Scan for the cell matching the given text and deliver its [X, Y] coordinate at center. 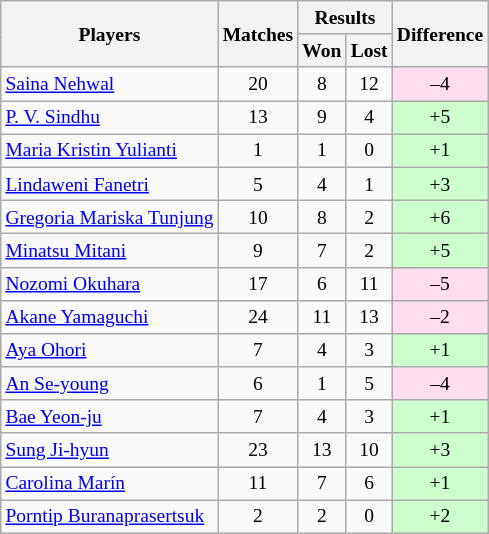
Lindaweni Fanetri [110, 184]
–2 [440, 316]
Porntip Buranaprasertsuk [110, 516]
–5 [440, 284]
Sung Ji-hyun [110, 450]
+6 [440, 216]
Results [345, 18]
20 [258, 84]
Gregoria Mariska Tunjung [110, 216]
24 [258, 316]
Lost [369, 50]
Akane Yamaguchi [110, 316]
17 [258, 284]
Saina Nehwal [110, 84]
12 [369, 84]
An Se-young [110, 384]
23 [258, 450]
+2 [440, 516]
Aya Ohori [110, 350]
Difference [440, 34]
Matches [258, 34]
Minatsu Mitani [110, 250]
Won [322, 50]
Maria Kristin Yulianti [110, 150]
Carolina Marín [110, 484]
P. V. Sindhu [110, 118]
Nozomi Okuhara [110, 284]
Bae Yeon-ju [110, 416]
Players [110, 34]
